Extract the (x, y) coordinate from the center of the cell holding the provided text.  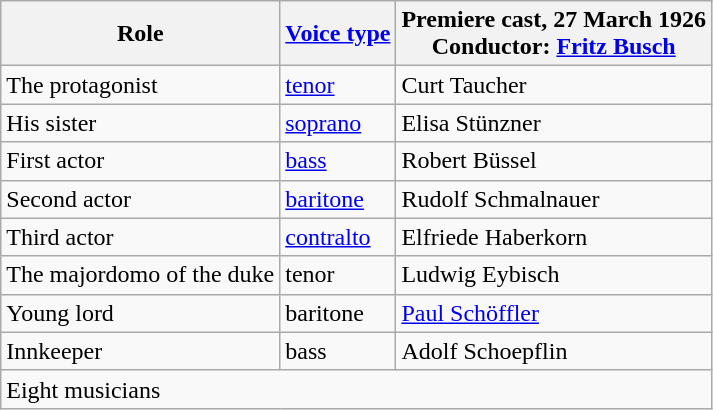
Eight musicians (356, 389)
Curt Taucher (554, 85)
Innkeeper (140, 351)
Role (140, 34)
Paul Schöffler (554, 313)
The majordomo of the duke (140, 275)
Third actor (140, 237)
His sister (140, 123)
Elfriede Haberkorn (554, 237)
Robert Büssel (554, 161)
Second actor (140, 199)
Elisa Stünzner (554, 123)
soprano (338, 123)
The protagonist (140, 85)
Voice type (338, 34)
First actor (140, 161)
contralto (338, 237)
Adolf Schoepflin (554, 351)
Young lord (140, 313)
Premiere cast, 27 March 1926Conductor: Fritz Busch (554, 34)
Rudolf Schmalnauer (554, 199)
Ludwig Eybisch (554, 275)
